Return [x, y] of the center of cell containing provided text 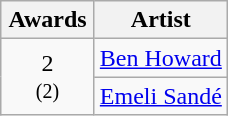
2(2) [48, 77]
Awards [48, 20]
Artist [160, 20]
Ben Howard [160, 58]
Emeli Sandé [160, 96]
